Return [X, Y] of the center of cell containing provided text 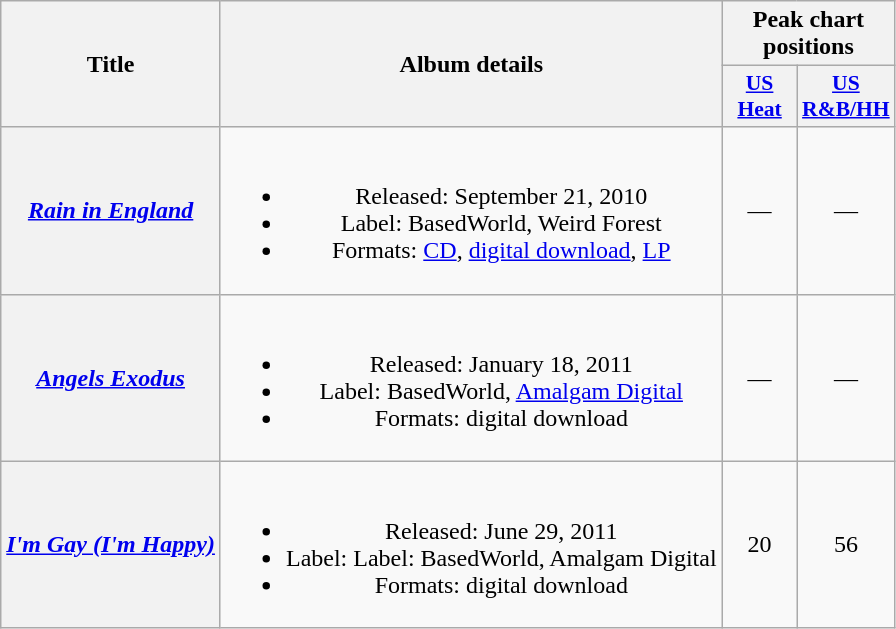
20 [760, 544]
Released: January 18, 2011Label: BasedWorld, Amalgam DigitalFormats: digital download [471, 378]
USHeat [760, 96]
I'm Gay (I'm Happy) [111, 544]
Angels Exodus [111, 378]
56 [846, 544]
Album details [471, 64]
Title [111, 64]
Peak chart positions [808, 34]
Released: September 21, 2010Label: BasedWorld, Weird ForestFormats: CD, digital download, LP [471, 210]
Released: June 29, 2011Label: Label: BasedWorld, Amalgam DigitalFormats: digital download [471, 544]
USR&B/HH [846, 96]
Rain in England [111, 210]
